Determine the [x, y] coordinate at the center of the cell enclosing the given text.  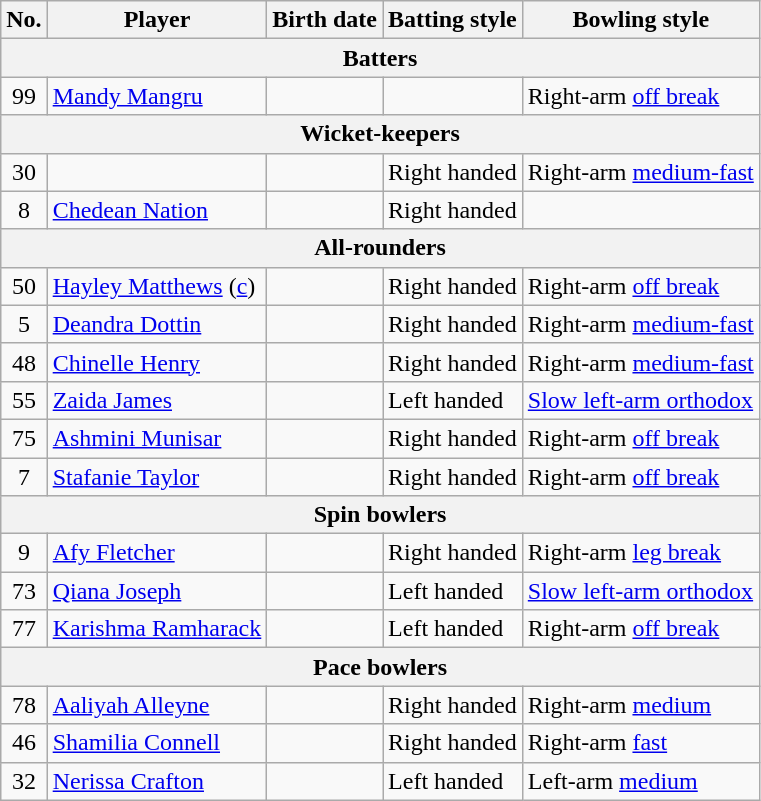
48 [24, 362]
Hayley Matthews (c) [157, 286]
77 [24, 629]
Pace bowlers [380, 667]
55 [24, 400]
Wicket-keepers [380, 134]
Aaliyah Alleyne [157, 705]
Qiana Joseph [157, 591]
Spin bowlers [380, 515]
9 [24, 553]
Bowling style [640, 20]
73 [24, 591]
32 [24, 781]
Left-arm medium [640, 781]
7 [24, 477]
Batting style [453, 20]
Player [157, 20]
78 [24, 705]
46 [24, 743]
8 [24, 210]
Mandy Mangru [157, 96]
Nerissa Crafton [157, 781]
Chedean Nation [157, 210]
Afy Fletcher [157, 553]
Zaida James [157, 400]
Birth date [325, 20]
Stafanie Taylor [157, 477]
75 [24, 438]
99 [24, 96]
Right-arm leg break [640, 553]
Deandra Dottin [157, 324]
5 [24, 324]
30 [24, 172]
Karishma Ramharack [157, 629]
Batters [380, 58]
50 [24, 286]
Chinelle Henry [157, 362]
Ashmini Munisar [157, 438]
Right-arm fast [640, 743]
Right-arm medium [640, 705]
Shamilia Connell [157, 743]
All-rounders [380, 248]
No. [24, 20]
